Return the (x, y) coordinate for the center point of the cell that contains the specified text.  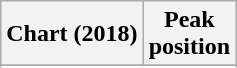
Chart (2018) (72, 34)
Peakposition (189, 34)
